Find where the given text appears and provide that cell's center as [x, y] coordinate. 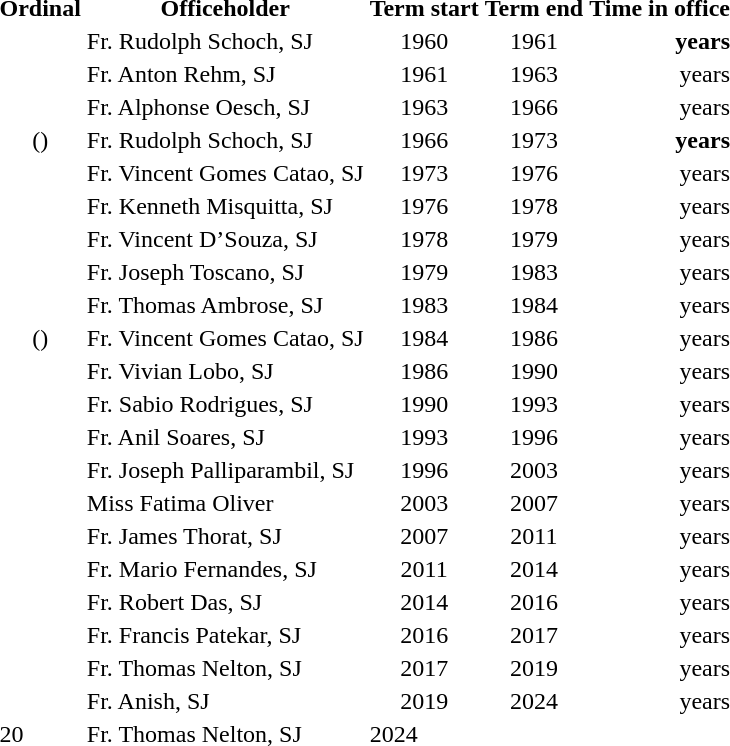
Fr. Mario Fernandes, SJ [225, 569]
Fr. Joseph Toscano, SJ [225, 272]
Fr. Robert Das, SJ [225, 602]
2024 [534, 701]
Miss Fatima Oliver [225, 503]
Fr. Francis Patekar, SJ [225, 635]
Fr. Vivian Lobo, SJ [225, 371]
1960 [424, 41]
Fr. Anil Soares, SJ [225, 437]
Fr. Joseph Palliparambil, SJ [225, 470]
Fr. Vincent D’Souza, SJ [225, 239]
Fr. Thomas Nelton, SJ [225, 668]
Fr. Anish, SJ [225, 701]
Fr. Thomas Ambrose, SJ [225, 305]
Fr. Sabio Rodrigues, SJ [225, 404]
Fr. Kenneth Misquitta, SJ [225, 206]
Fr. Anton Rehm, SJ [225, 74]
Fr. James Thorat, SJ [225, 536]
Fr. Alphonse Oesch, SJ [225, 107]
